Output the [x, y] coordinate of the center of the cell containing the given text.  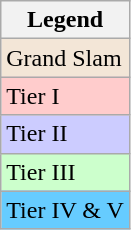
Tier II [66, 134]
Tier III [66, 172]
Legend [66, 20]
Grand Slam [66, 58]
Tier I [66, 96]
Tier IV & V [66, 210]
